Identify which cell holds the provided text, then report its [X, Y] central coordinate. 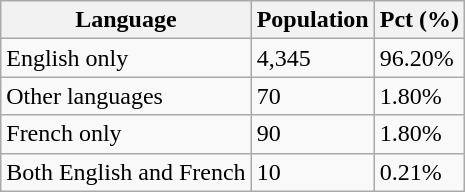
4,345 [312, 58]
90 [312, 134]
10 [312, 172]
Other languages [126, 96]
Pct (%) [419, 20]
96.20% [419, 58]
0.21% [419, 172]
Population [312, 20]
Language [126, 20]
70 [312, 96]
French only [126, 134]
English only [126, 58]
Both English and French [126, 172]
